Detect which cell encompasses the target text, then output its (X, Y) center coordinate. 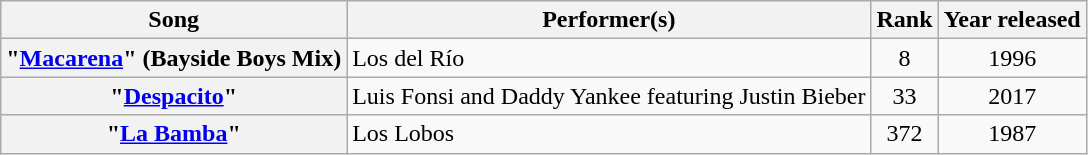
Song (174, 20)
"Despacito" (174, 96)
1987 (1012, 134)
Los del Río (609, 58)
Rank (904, 20)
8 (904, 58)
Year released (1012, 20)
"Macarena" (Bayside Boys Mix) (174, 58)
372 (904, 134)
1996 (1012, 58)
2017 (1012, 96)
"La Bamba" (174, 134)
Performer(s) (609, 20)
Los Lobos (609, 134)
Luis Fonsi and Daddy Yankee featuring Justin Bieber (609, 96)
33 (904, 96)
